Search for the cell housing the specified text and yield its (X, Y) center coordinate. 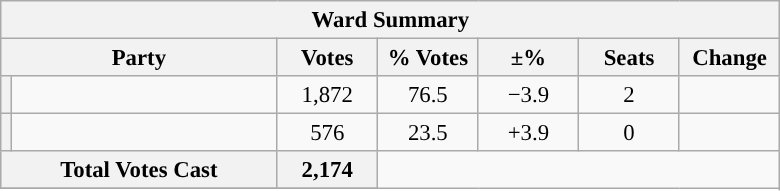
±% (528, 58)
−3.9 (528, 95)
Votes (328, 58)
1,872 (328, 95)
Seats (630, 58)
+3.9 (528, 133)
Total Votes Cast (139, 170)
0 (630, 133)
23.5 (428, 133)
% Votes (428, 58)
76.5 (428, 95)
2,174 (328, 170)
Party (139, 58)
Ward Summary (390, 20)
2 (630, 95)
Change (730, 58)
576 (328, 133)
